Extract the (X, Y) coordinate from the center of the cell holding the provided text.  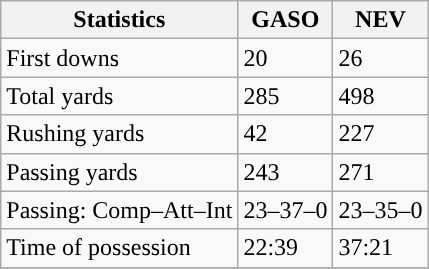
23–37–0 (286, 210)
42 (286, 134)
Time of possession (120, 248)
First downs (120, 58)
22:39 (286, 248)
Total yards (120, 96)
GASO (286, 20)
Rushing yards (120, 134)
26 (380, 58)
37:21 (380, 248)
Passing: Comp–Att–Int (120, 210)
Passing yards (120, 172)
23–35–0 (380, 210)
285 (286, 96)
243 (286, 172)
NEV (380, 20)
20 (286, 58)
Statistics (120, 20)
498 (380, 96)
271 (380, 172)
227 (380, 134)
